Locate the cell with the specified text and output its (x, y) center coordinate. 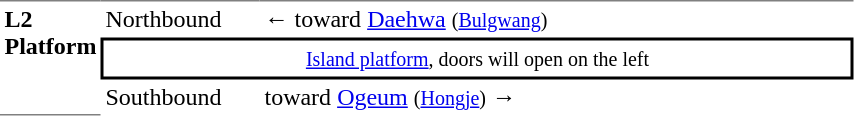
← toward Daehwa (Bulgwang) (557, 19)
Northbound (180, 19)
Southbound (180, 98)
toward Ogeum (Hongje) → (557, 98)
Island platform, doors will open on the left (478, 59)
L2Platform (50, 58)
